Search for the cell housing the specified text and yield its [x, y] center coordinate. 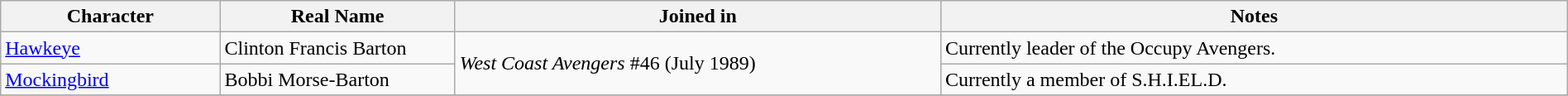
West Coast Avengers #46 (July 1989) [698, 64]
Mockingbird [111, 79]
Notes [1254, 17]
Real Name [337, 17]
Currently a member of S.H.I.EL.D. [1254, 79]
Character [111, 17]
Hawkeye [111, 48]
Joined in [698, 17]
Currently leader of the Occupy Avengers. [1254, 48]
Bobbi Morse-Barton [337, 79]
Clinton Francis Barton [337, 48]
